Provide the [x, y] coordinate of the cell's center where the given text is located.  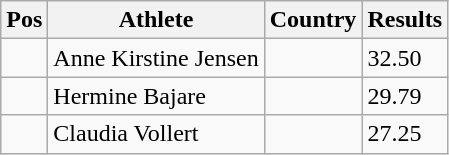
Hermine Bajare [156, 96]
Athlete [156, 20]
Claudia Vollert [156, 134]
Country [313, 20]
32.50 [405, 58]
Anne Kirstine Jensen [156, 58]
Pos [24, 20]
27.25 [405, 134]
Results [405, 20]
29.79 [405, 96]
